Pinpoint the cell where the given text exists, returning its [x, y] midpoint coordinate. 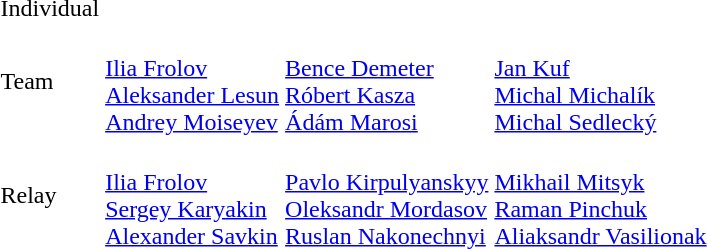
Bence DemeterRóbert KaszaÁdám Marosi [387, 82]
Ilia FrolovAleksander LesunAndrey Moiseyev [192, 82]
